Output the (x, y) coordinate of the center of the cell containing the given text.  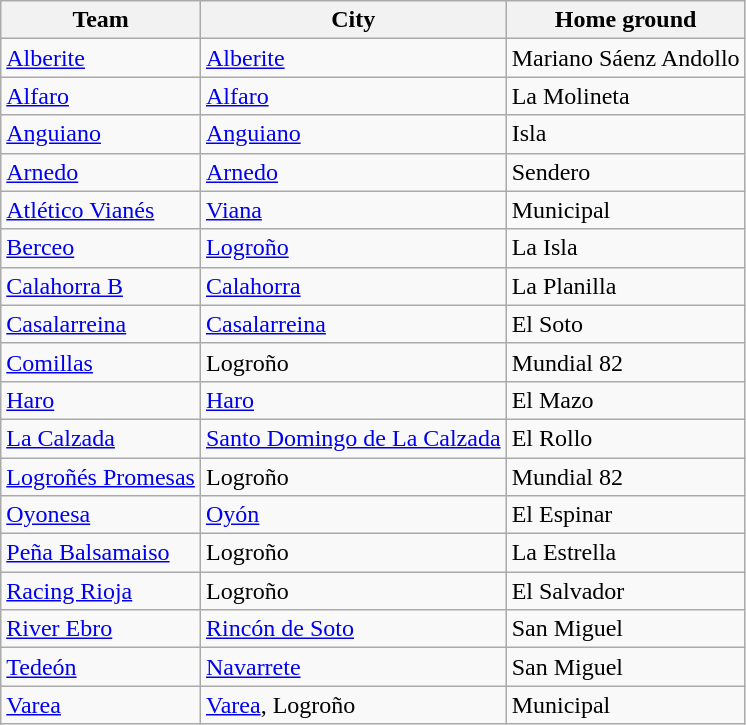
El Espinar (626, 515)
River Ebro (101, 629)
Berceo (101, 248)
El Salvador (626, 591)
Varea, Logroño (353, 705)
Racing Rioja (101, 591)
El Soto (626, 324)
Peña Balsamaiso (101, 553)
Santo Domingo de La Calzada (353, 438)
El Mazo (626, 400)
Tedeón (101, 667)
City (353, 20)
Oyón (353, 515)
Viana (353, 210)
La Planilla (626, 286)
Oyonesa (101, 515)
Team (101, 20)
Mariano Sáenz Andollo (626, 58)
La Calzada (101, 438)
Rincón de Soto (353, 629)
Comillas (101, 362)
Navarrete (353, 667)
El Rollo (626, 438)
Atlético Vianés (101, 210)
Sendero (626, 172)
Isla (626, 134)
Calahorra (353, 286)
La Isla (626, 248)
La Estrella (626, 553)
Logroñés Promesas (101, 477)
Varea (101, 705)
La Molineta (626, 96)
Calahorra B (101, 286)
Home ground (626, 20)
